Return the (X, Y) coordinate for the center point of the cell that contains the specified text.  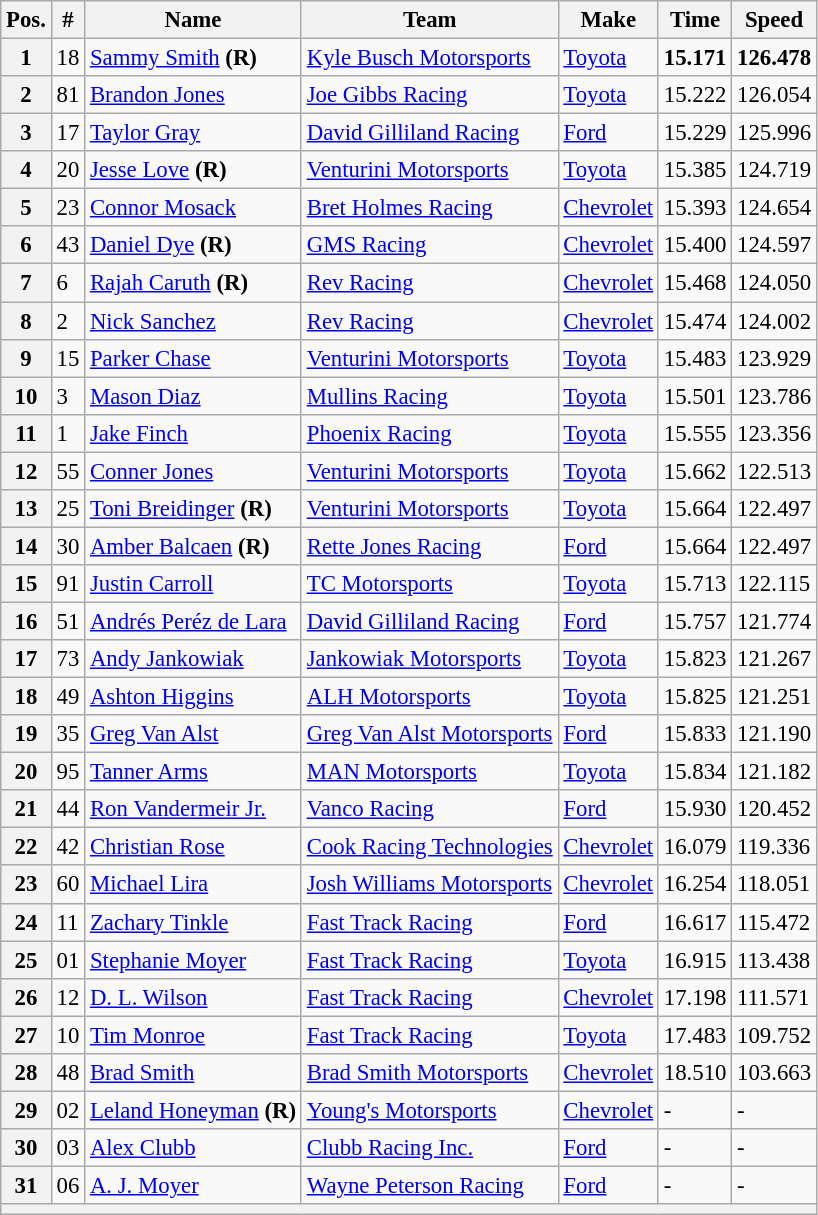
125.996 (774, 133)
Mason Diaz (194, 396)
43 (68, 245)
Ashton Higgins (194, 697)
Alex Clubb (194, 1148)
103.663 (774, 1073)
5 (26, 208)
Connor Mosack (194, 208)
124.002 (774, 321)
15.474 (694, 321)
7 (26, 283)
22 (26, 847)
Clubb Racing Inc. (430, 1148)
Zachary Tinkle (194, 922)
Joe Gibbs Racing (430, 95)
60 (68, 885)
27 (26, 1035)
15.713 (694, 584)
Cook Racing Technologies (430, 847)
15.222 (694, 95)
26 (26, 997)
Bret Holmes Racing (430, 208)
15.757 (694, 621)
124.597 (774, 245)
16.254 (694, 885)
Young's Motorsports (430, 1110)
15.385 (694, 170)
Leland Honeyman (R) (194, 1110)
19 (26, 734)
Vanco Racing (430, 809)
124.050 (774, 283)
15.171 (694, 58)
126.478 (774, 58)
48 (68, 1073)
109.752 (774, 1035)
GMS Racing (430, 245)
Justin Carroll (194, 584)
73 (68, 659)
121.267 (774, 659)
Kyle Busch Motorsports (430, 58)
118.051 (774, 885)
28 (26, 1073)
55 (68, 471)
Andy Jankowiak (194, 659)
Andrés Peréz de Lara (194, 621)
44 (68, 809)
Team (430, 20)
16 (26, 621)
124.719 (774, 170)
81 (68, 95)
Brandon Jones (194, 95)
Pos. (26, 20)
115.472 (774, 922)
A. J. Moyer (194, 1185)
Make (608, 20)
Tim Monroe (194, 1035)
15.501 (694, 396)
16.079 (694, 847)
15.825 (694, 697)
Tanner Arms (194, 772)
TC Motorsports (430, 584)
15.555 (694, 433)
Toni Breidinger (R) (194, 509)
Mullins Racing (430, 396)
Rette Jones Racing (430, 546)
Time (694, 20)
24 (26, 922)
Stephanie Moyer (194, 960)
121.251 (774, 697)
120.452 (774, 809)
16.617 (694, 922)
Ron Vandermeir Jr. (194, 809)
15.833 (694, 734)
113.438 (774, 960)
Sammy Smith (R) (194, 58)
15.393 (694, 208)
Jankowiak Motorsports (430, 659)
15.468 (694, 283)
13 (26, 509)
9 (26, 358)
17.483 (694, 1035)
8 (26, 321)
123.356 (774, 433)
Conner Jones (194, 471)
122.513 (774, 471)
15.483 (694, 358)
ALH Motorsports (430, 697)
124.654 (774, 208)
Christian Rose (194, 847)
15.823 (694, 659)
15.662 (694, 471)
15.930 (694, 809)
Phoenix Racing (430, 433)
Daniel Dye (R) (194, 245)
Greg Van Alst Motorsports (430, 734)
06 (68, 1185)
Jake Finch (194, 433)
Greg Van Alst (194, 734)
14 (26, 546)
15.229 (694, 133)
Amber Balcaen (R) (194, 546)
119.336 (774, 847)
D. L. Wilson (194, 997)
MAN Motorsports (430, 772)
15.834 (694, 772)
21 (26, 809)
Speed (774, 20)
121.190 (774, 734)
126.054 (774, 95)
29 (26, 1110)
Name (194, 20)
Michael Lira (194, 885)
Brad Smith Motorsports (430, 1073)
16.915 (694, 960)
91 (68, 584)
51 (68, 621)
Wayne Peterson Racing (430, 1185)
Rajah Caruth (R) (194, 283)
02 (68, 1110)
01 (68, 960)
Josh Williams Motorsports (430, 885)
18.510 (694, 1073)
121.774 (774, 621)
123.786 (774, 396)
49 (68, 697)
Nick Sanchez (194, 321)
35 (68, 734)
Taylor Gray (194, 133)
15.400 (694, 245)
122.115 (774, 584)
111.571 (774, 997)
42 (68, 847)
121.182 (774, 772)
Parker Chase (194, 358)
31 (26, 1185)
123.929 (774, 358)
# (68, 20)
Brad Smith (194, 1073)
4 (26, 170)
17.198 (694, 997)
Jesse Love (R) (194, 170)
03 (68, 1148)
95 (68, 772)
